Return (x, y) of the center of cell containing provided text 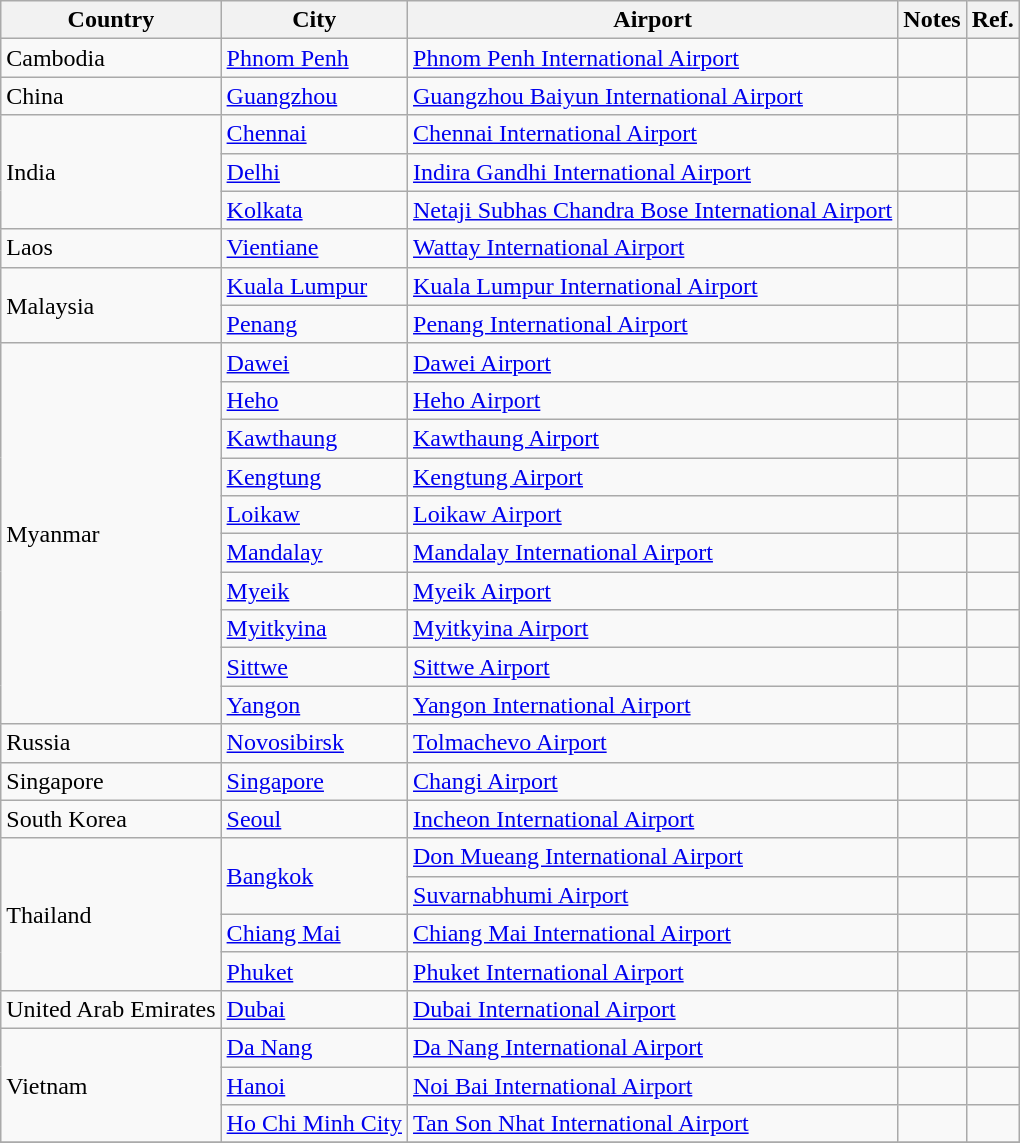
Noi Bai International Airport (653, 1085)
Myanmar (111, 534)
Kengtung Airport (653, 477)
Incheon International Airport (653, 819)
South Korea (111, 819)
Sittwe Airport (653, 667)
Bangkok (314, 876)
Laos (111, 248)
Vietnam (111, 1085)
Seoul (314, 819)
Chiang Mai International Airport (653, 933)
China (111, 96)
Phuket (314, 971)
Da Nang (314, 1047)
Yangon International Airport (653, 705)
Dubai (314, 1009)
Yangon (314, 705)
Airport (653, 20)
Don Mueang International Airport (653, 857)
Phuket International Airport (653, 971)
India (111, 172)
Kawthaung (314, 438)
Dawei Airport (653, 362)
Malaysia (111, 305)
Chennai International Airport (653, 134)
Ho Chi Minh City (314, 1124)
Phnom Penh (314, 58)
Kolkata (314, 210)
Wattay International Airport (653, 248)
Kawthaung Airport (653, 438)
United Arab Emirates (111, 1009)
Netaji Subhas Chandra Bose International Airport (653, 210)
Dubai International Airport (653, 1009)
Kuala Lumpur (314, 286)
Kuala Lumpur International Airport (653, 286)
Chennai (314, 134)
Mandalay International Airport (653, 553)
Delhi (314, 172)
Russia (111, 743)
Heho (314, 400)
Thailand (111, 914)
Novosibirsk (314, 743)
Myeik Airport (653, 591)
Heho Airport (653, 400)
Tan Son Nhat International Airport (653, 1124)
Loikaw Airport (653, 515)
Da Nang International Airport (653, 1047)
Ref. (992, 20)
Chiang Mai (314, 933)
Country (111, 20)
Myitkyina Airport (653, 629)
Myitkyina (314, 629)
Penang International Airport (653, 324)
Tolmachevo Airport (653, 743)
Sittwe (314, 667)
Myeik (314, 591)
Mandalay (314, 553)
Vientiane (314, 248)
Kengtung (314, 477)
Notes (932, 20)
Indira Gandhi International Airport (653, 172)
Penang (314, 324)
Changi Airport (653, 781)
City (314, 20)
Cambodia (111, 58)
Guangzhou (314, 96)
Suvarnabhumi Airport (653, 895)
Loikaw (314, 515)
Dawei (314, 362)
Phnom Penh International Airport (653, 58)
Guangzhou Baiyun International Airport (653, 96)
Hanoi (314, 1085)
